Search for the cell housing the specified text and yield its (x, y) center coordinate. 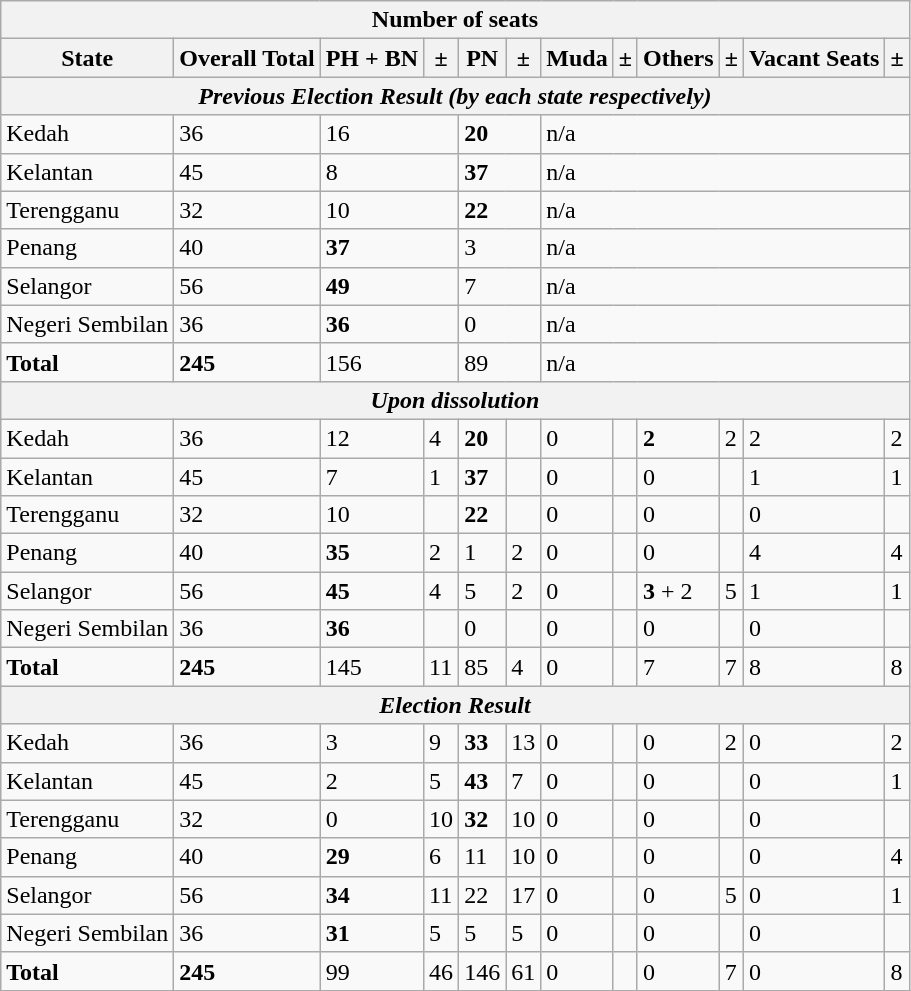
156 (389, 362)
12 (372, 438)
Number of seats (455, 20)
99 (372, 971)
Muda (577, 58)
49 (389, 286)
3 + 2 (678, 591)
PN (482, 58)
146 (482, 971)
Previous Election Result (by each state respectively) (455, 96)
85 (482, 667)
Others (678, 58)
89 (500, 362)
6 (442, 857)
Vacant Seats (814, 58)
29 (372, 857)
16 (389, 134)
17 (524, 895)
145 (372, 667)
43 (482, 781)
35 (372, 553)
34 (372, 895)
13 (524, 743)
State (88, 58)
Election Result (455, 705)
PH + BN (372, 58)
33 (482, 743)
Overall Total (247, 58)
9 (442, 743)
46 (442, 971)
31 (372, 933)
61 (524, 971)
Upon dissolution (455, 400)
